From the cell containing the given text, extract its center point as [X, Y] coordinate. 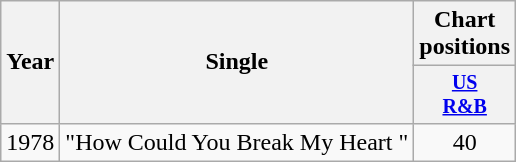
"How Could You Break My Heart " [237, 142]
40 [465, 142]
Chart positions [465, 34]
Single [237, 62]
1978 [30, 142]
Year [30, 62]
USR&B [465, 94]
